Search for the cell housing the specified text and yield its [x, y] center coordinate. 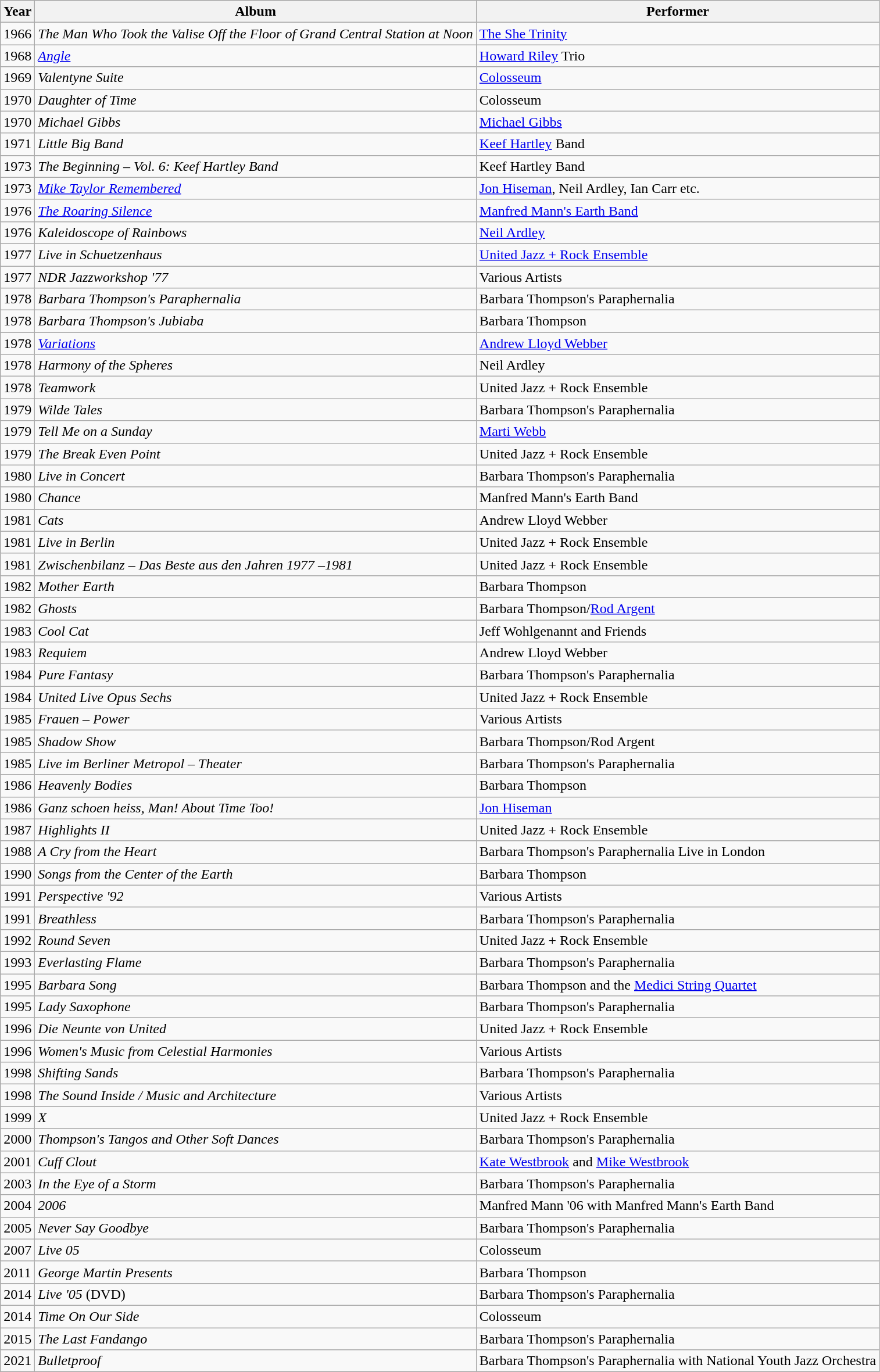
Barbara Song [256, 985]
Barbara Thompson's Paraphernalia Live in London [678, 852]
Live in Concert [256, 476]
Live in Schuetzenhaus [256, 255]
Zwischenbilanz – Das Beste aus den Jahren 1977 –1981 [256, 564]
Jon Hiseman [678, 808]
The Last Fandango [256, 1338]
1968 [17, 56]
The Roaring Silence [256, 210]
Lady Saxophone [256, 1007]
Live im Berliner Metropol – Theater [256, 764]
The Break Even Point [256, 454]
Pure Fantasy [256, 675]
Barbara Thompson and the Medici String Quartet [678, 985]
Angle [256, 56]
1988 [17, 852]
X [256, 1117]
A Cry from the Heart [256, 852]
Valentyne Suite [256, 78]
Round Seven [256, 940]
Variations [256, 343]
1971 [17, 144]
NDR Jazzworkshop '77 [256, 277]
Breathless [256, 918]
Performer [678, 12]
Howard Riley Trio [678, 56]
Live in Berlin [256, 542]
Marti Webb [678, 432]
Requiem [256, 653]
1969 [17, 78]
1993 [17, 962]
Bulletproof [256, 1361]
2021 [17, 1361]
Year [17, 12]
Cats [256, 520]
1987 [17, 830]
Teamwork [256, 388]
2007 [17, 1250]
Songs from the Center of the Earth [256, 874]
Manfred Mann '06 with Manfred Mann's Earth Band [678, 1206]
Women's Music from Celestial Harmonies [256, 1051]
Highlights II [256, 830]
2005 [17, 1228]
Never Say Goodbye [256, 1228]
Shifting Sands [256, 1073]
Thompson's Tangos and Other Soft Dances [256, 1140]
Live '05 (DVD) [256, 1294]
Wilde Tales [256, 410]
2000 [17, 1140]
Tell Me on a Sunday [256, 432]
United Live Opus Sechs [256, 697]
Daughter of Time [256, 100]
Cuff Clout [256, 1162]
Harmony of the Spheres [256, 366]
1999 [17, 1117]
The She Trinity [678, 34]
Album [256, 12]
Chance [256, 498]
Jeff Wohlgenannt and Friends [678, 631]
Cool Cat [256, 631]
Ganz schoen heiss, Man! About Time Too! [256, 808]
Shadow Show [256, 741]
Jon Hiseman, Neil Ardley, Ian Carr etc. [678, 188]
Barbara Thompson's Paraphernalia with National Youth Jazz Orchestra [678, 1361]
2004 [17, 1206]
Perspective '92 [256, 896]
The Sound Inside / Music and Architecture [256, 1095]
2006 [256, 1206]
Ghosts [256, 608]
Mother Earth [256, 586]
Die Neunte von United [256, 1029]
In the Eye of a Storm [256, 1184]
George Martin Presents [256, 1272]
Kate Westbrook and Mike Westbrook [678, 1162]
Live 05 [256, 1250]
Frauen – Power [256, 719]
Kaleidoscope of Rainbows [256, 232]
1990 [17, 874]
Barbara Thompson's Jubiaba [256, 321]
Time On Our Side [256, 1316]
Mike Taylor Remembered [256, 188]
The Man Who Took the Valise Off the Floor of Grand Central Station at Noon [256, 34]
2003 [17, 1184]
1966 [17, 34]
The Beginning – Vol. 6: Keef Hartley Band [256, 166]
2011 [17, 1272]
2001 [17, 1162]
Everlasting Flame [256, 962]
2015 [17, 1338]
Heavenly Bodies [256, 786]
Little Big Band [256, 144]
1992 [17, 940]
